Scan for the cell matching the given text and deliver its (x, y) coordinate at center. 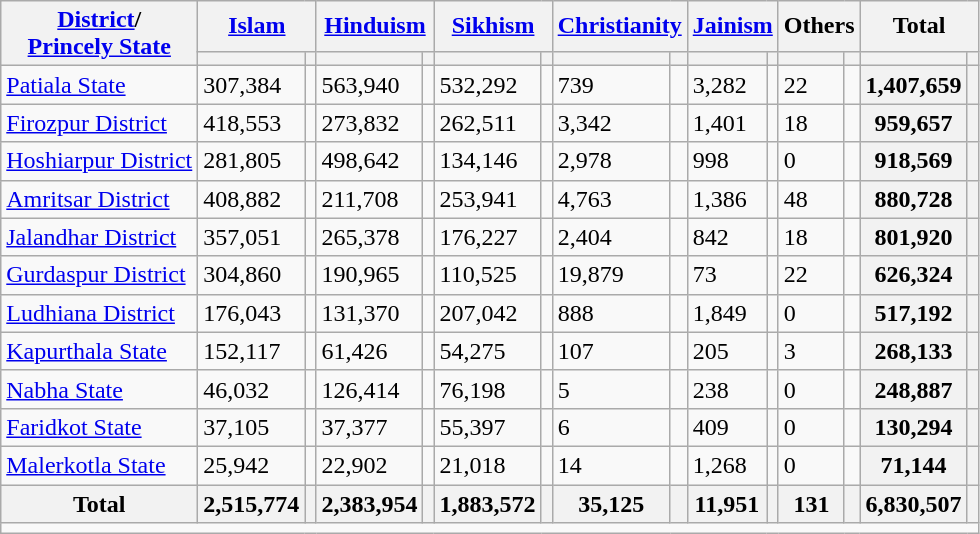
76,198 (488, 389)
211,708 (370, 199)
498,642 (370, 161)
19,879 (611, 275)
307,384 (252, 85)
Firozpur District (100, 123)
22,902 (370, 465)
408,882 (252, 199)
418,553 (252, 123)
25,942 (252, 465)
46,032 (252, 389)
37,105 (252, 427)
37,377 (370, 427)
517,192 (914, 313)
262,511 (488, 123)
Faridkot State (100, 427)
3,342 (611, 123)
Amritsar District (100, 199)
176,043 (252, 313)
14 (611, 465)
4,763 (611, 199)
Malerkotla State (100, 465)
Hinduism (375, 26)
409 (726, 427)
Christianity (620, 26)
842 (726, 237)
265,378 (370, 237)
152,117 (252, 351)
190,965 (370, 275)
268,133 (914, 351)
1,883,572 (488, 503)
739 (611, 85)
238 (726, 389)
253,941 (488, 199)
248,887 (914, 389)
2,515,774 (252, 503)
Hoshiarpur District (100, 161)
131 (811, 503)
273,832 (370, 123)
1,407,659 (914, 85)
281,805 (252, 161)
131,370 (370, 313)
6 (611, 427)
54,275 (488, 351)
2,978 (611, 161)
71,144 (914, 465)
532,292 (488, 85)
1,386 (726, 199)
11,951 (726, 503)
Jainism (732, 26)
48 (811, 199)
134,146 (488, 161)
959,657 (914, 123)
1,401 (726, 123)
Sikhism (493, 26)
Nabha State (100, 389)
207,042 (488, 313)
918,569 (914, 161)
205 (726, 351)
626,324 (914, 275)
Ludhiana District (100, 313)
998 (726, 161)
801,920 (914, 237)
3 (811, 351)
61,426 (370, 351)
1,849 (726, 313)
Gurdaspur District (100, 275)
2,383,954 (370, 503)
Others (819, 26)
1,268 (726, 465)
District/Princely State (100, 34)
563,940 (370, 85)
357,051 (252, 237)
176,227 (488, 237)
3,282 (726, 85)
Islam (257, 26)
Patiala State (100, 85)
55,397 (488, 427)
5 (611, 389)
107 (611, 351)
73 (726, 275)
110,525 (488, 275)
130,294 (914, 427)
880,728 (914, 199)
304,860 (252, 275)
126,414 (370, 389)
35,125 (611, 503)
21,018 (488, 465)
888 (611, 313)
Kapurthala State (100, 351)
2,404 (611, 237)
Jalandhar District (100, 237)
6,830,507 (914, 503)
